Pinpoint the cell where the given text exists, returning its [x, y] midpoint coordinate. 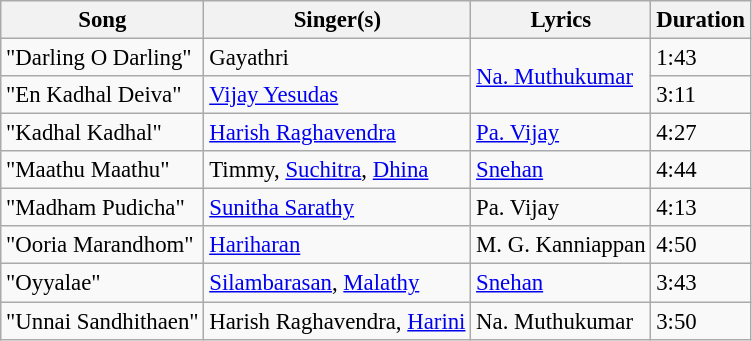
Song [102, 20]
Hariharan [338, 245]
Harish Raghavendra [338, 133]
3:50 [700, 321]
3:11 [700, 95]
Lyrics [561, 20]
4:13 [700, 208]
"Ooria Marandhom" [102, 245]
M. G. Kanniappan [561, 245]
Timmy, Suchitra, Dhina [338, 170]
"Madham Pudicha" [102, 208]
"Kadhal Kadhal" [102, 133]
"Maathu Maathu" [102, 170]
Vijay Yesudas [338, 95]
Duration [700, 20]
1:43 [700, 58]
Harish Raghavendra, Harini [338, 321]
4:50 [700, 245]
4:27 [700, 133]
Sunitha Sarathy [338, 208]
"En Kadhal Deiva" [102, 95]
4:44 [700, 170]
"Darling O Darling" [102, 58]
Singer(s) [338, 20]
3:43 [700, 283]
"Unnai Sandhithaen" [102, 321]
Silambarasan, Malathy [338, 283]
"Oyyalae" [102, 283]
Gayathri [338, 58]
